Extract the (X, Y) coordinate from the center of the cell holding the provided text.  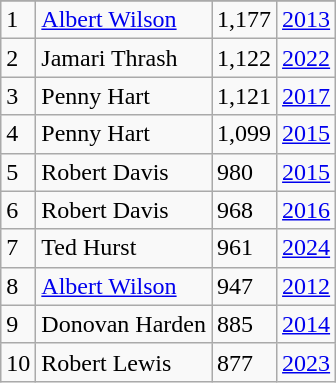
885 (244, 324)
2014 (306, 324)
2024 (306, 248)
2017 (306, 96)
1,099 (244, 134)
2013 (306, 20)
1 (18, 20)
10 (18, 362)
9 (18, 324)
1,177 (244, 20)
2022 (306, 58)
961 (244, 248)
947 (244, 286)
5 (18, 172)
Robert Lewis (124, 362)
8 (18, 286)
877 (244, 362)
1,122 (244, 58)
Donovan Harden (124, 324)
2016 (306, 210)
Jamari Thrash (124, 58)
1,121 (244, 96)
2023 (306, 362)
7 (18, 248)
980 (244, 172)
Ted Hurst (124, 248)
2 (18, 58)
3 (18, 96)
2012 (306, 286)
4 (18, 134)
6 (18, 210)
968 (244, 210)
